Identify which cell holds the provided text, then report its [X, Y] central coordinate. 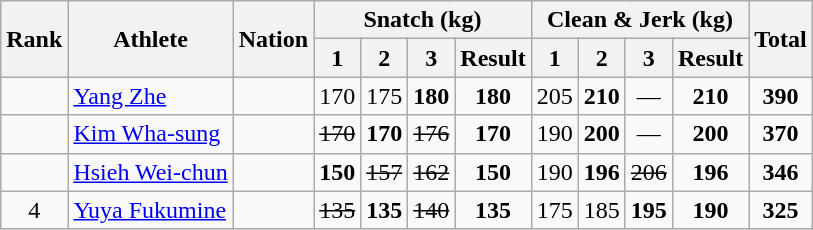
Kim Wha-sung [150, 134]
162 [432, 172]
Rank [34, 39]
Total [781, 39]
Yang Zhe [150, 96]
Nation [273, 39]
206 [648, 172]
140 [432, 210]
Clean & Jerk (kg) [640, 20]
Snatch (kg) [423, 20]
325 [781, 210]
4 [34, 210]
185 [602, 210]
Athlete [150, 39]
346 [781, 172]
176 [432, 134]
Yuya Fukumine [150, 210]
370 [781, 134]
390 [781, 96]
157 [384, 172]
Hsieh Wei-chun [150, 172]
195 [648, 210]
205 [554, 96]
